Pinpoint the cell where the given text exists, returning its [x, y] midpoint coordinate. 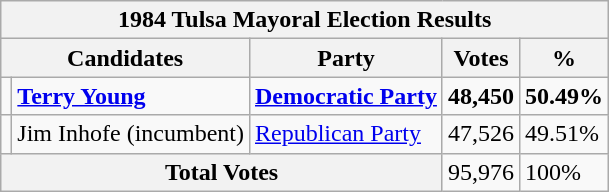
95,976 [480, 172]
Candidates [126, 58]
Party [346, 58]
48,450 [480, 96]
Democratic Party [346, 96]
50.49% [564, 96]
Votes [480, 58]
Terry Young [131, 96]
Republican Party [346, 134]
% [564, 58]
Jim Inhofe (incumbent) [131, 134]
1984 Tulsa Mayoral Election Results [305, 20]
Total Votes [222, 172]
100% [564, 172]
49.51% [564, 134]
47,526 [480, 134]
